From the cell containing the given text, extract its center point as [X, Y] coordinate. 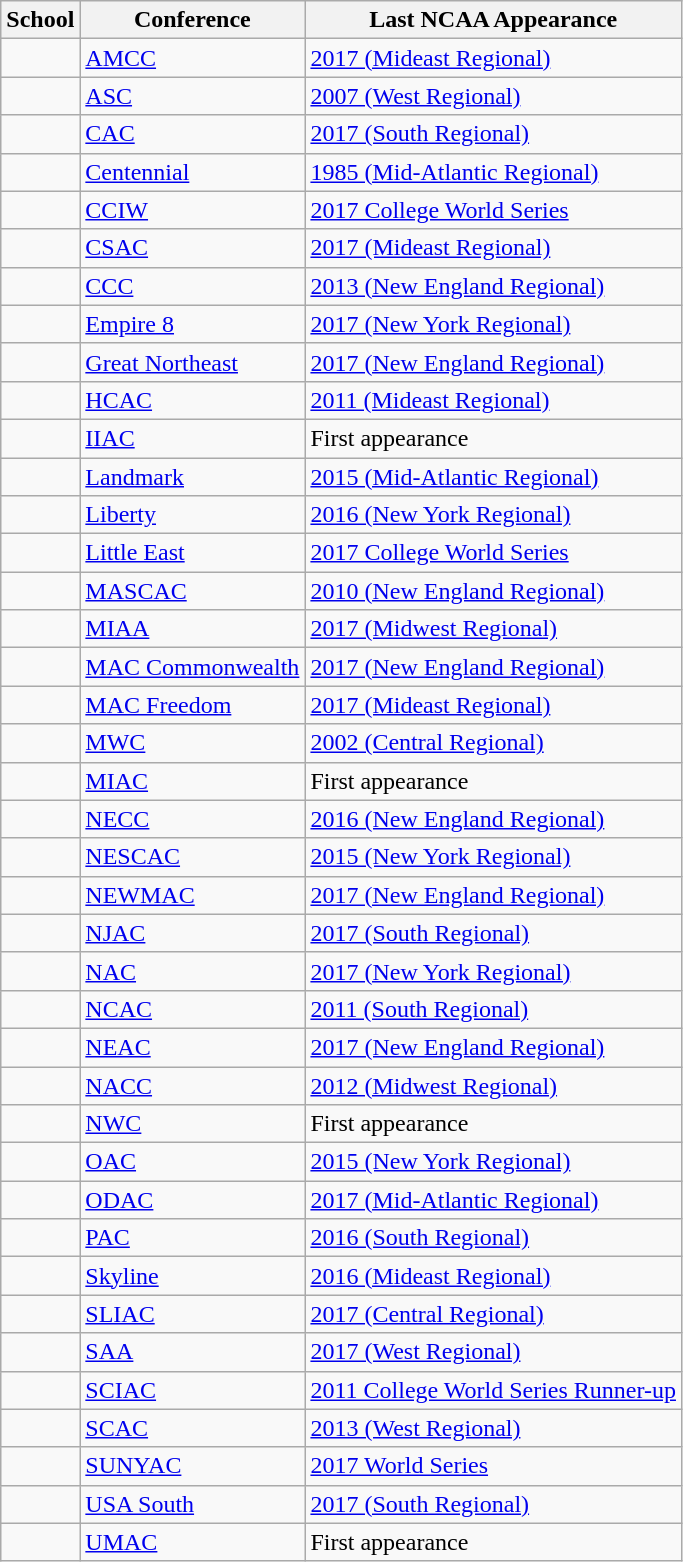
NCAC [192, 1009]
SCAC [192, 1428]
2017 (West Regional) [494, 1352]
School [40, 20]
2015 (Mid-Atlantic Regional) [494, 477]
Liberty [192, 515]
PAC [192, 1238]
Empire 8 [192, 324]
2017 (Midwest Regional) [494, 629]
NACC [192, 1085]
NEAC [192, 1047]
SAA [192, 1352]
1985 (Mid-Atlantic Regional) [494, 172]
MIAC [192, 781]
NAC [192, 971]
Last NCAA Appearance [494, 20]
NECC [192, 819]
2011 (Mideast Regional) [494, 400]
OAC [192, 1162]
Great Northeast [192, 362]
USA South [192, 1504]
HCAC [192, 400]
SCIAC [192, 1390]
MASCAC [192, 591]
MWC [192, 743]
2013 (West Regional) [494, 1428]
CCC [192, 286]
MIAA [192, 629]
UMAC [192, 1542]
AMCC [192, 58]
2013 (New England Regional) [494, 286]
Little East [192, 553]
MAC Freedom [192, 705]
CCIW [192, 210]
2016 (New England Regional) [494, 819]
ASC [192, 96]
ODAC [192, 1200]
2002 (Central Regional) [494, 743]
2010 (New England Regional) [494, 591]
2017 World Series [494, 1466]
CAC [192, 134]
NJAC [192, 933]
SLIAC [192, 1314]
Skyline [192, 1276]
Centennial [192, 172]
NEWMAC [192, 895]
2016 (Mideast Regional) [494, 1276]
2012 (Midwest Regional) [494, 1085]
2007 (West Regional) [494, 96]
2016 (South Regional) [494, 1238]
2016 (New York Regional) [494, 515]
SUNYAC [192, 1466]
2011 (South Regional) [494, 1009]
MAC Commonwealth [192, 667]
NESCAC [192, 857]
IIAC [192, 438]
Conference [192, 20]
2017 (Central Regional) [494, 1314]
Landmark [192, 477]
2011 College World Series Runner-up [494, 1390]
CSAC [192, 248]
2017 (Mid-Atlantic Regional) [494, 1200]
NWC [192, 1124]
